Provide the (X, Y) coordinate of the cell's center where the given text is located.  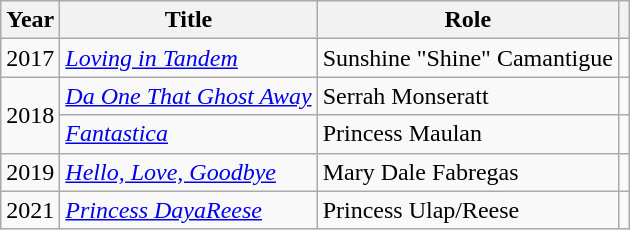
Princess Ulap/Reese (468, 210)
2018 (30, 115)
Year (30, 20)
Loving in Tandem (188, 58)
Serrah Monseratt (468, 96)
Hello, Love, Goodbye (188, 172)
Da One That Ghost Away (188, 96)
Title (188, 20)
Fantastica (188, 134)
2021 (30, 210)
Role (468, 20)
Mary Dale Fabregas (468, 172)
Sunshine "Shine" Camantigue (468, 58)
Princess DayaReese (188, 210)
Princess Maulan (468, 134)
2017 (30, 58)
2019 (30, 172)
